Capture the cell that displays the provided text and extract its (X, Y) central coordinate. 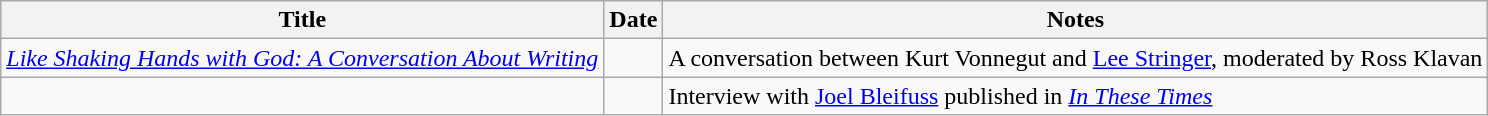
Title (302, 20)
Interview with Joel Bleifuss published in In These Times (1076, 96)
Like Shaking Hands with God: A Conversation About Writing (302, 58)
A conversation between Kurt Vonnegut and Lee Stringer, moderated by Ross Klavan (1076, 58)
Date (634, 20)
Notes (1076, 20)
